Determine the [X, Y] coordinate at the center of the cell enclosing the given text.  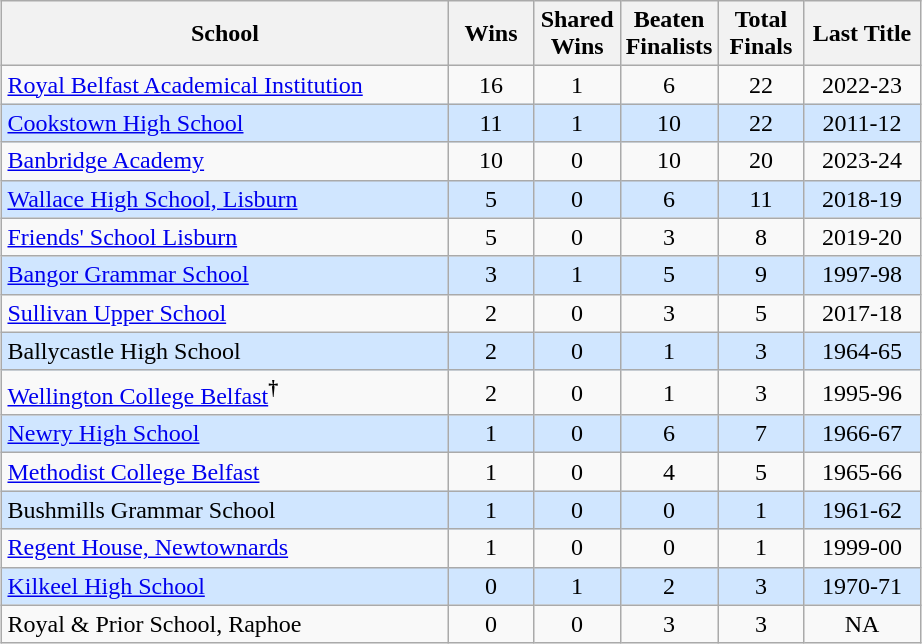
1961-62 [862, 510]
20 [761, 161]
4 [669, 472]
7 [761, 434]
Methodist College Belfast [225, 472]
Kilkeel High School [225, 586]
Total Finals [761, 34]
1995-96 [862, 392]
Royal Belfast Academical Institution [225, 85]
16 [491, 85]
School [225, 34]
1965-66 [862, 472]
Banbridge Academy [225, 161]
1966-67 [862, 434]
Last Title [862, 34]
2022-23 [862, 85]
Ballycastle High School [225, 351]
1997-98 [862, 275]
2018-19 [862, 199]
1999-00 [862, 548]
Wellington College Belfast† [225, 392]
8 [761, 237]
Newry High School [225, 434]
Beaten Finalists [669, 34]
Shared Wins [577, 34]
Friends' School Lisburn [225, 237]
Wallace High School, Lisburn [225, 199]
Bushmills Grammar School [225, 510]
Sullivan Upper School [225, 313]
Regent House, Newtownards [225, 548]
9 [761, 275]
Cookstown High School [225, 123]
Bangor Grammar School [225, 275]
NA [862, 624]
1964-65 [862, 351]
2017-18 [862, 313]
2019-20 [862, 237]
2023-24 [862, 161]
2011-12 [862, 123]
Royal & Prior School, Raphoe [225, 624]
Wins [491, 34]
1970-71 [862, 586]
